Identify which cell holds the provided text, then report its [X, Y] central coordinate. 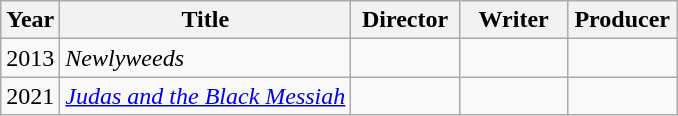
Judas and the Black Messiah [206, 96]
Director [406, 20]
2021 [30, 96]
Writer [514, 20]
2013 [30, 58]
Year [30, 20]
Newlyweeds [206, 58]
Title [206, 20]
Producer [622, 20]
